Find where the given text appears and provide that cell's center as [X, Y] coordinate. 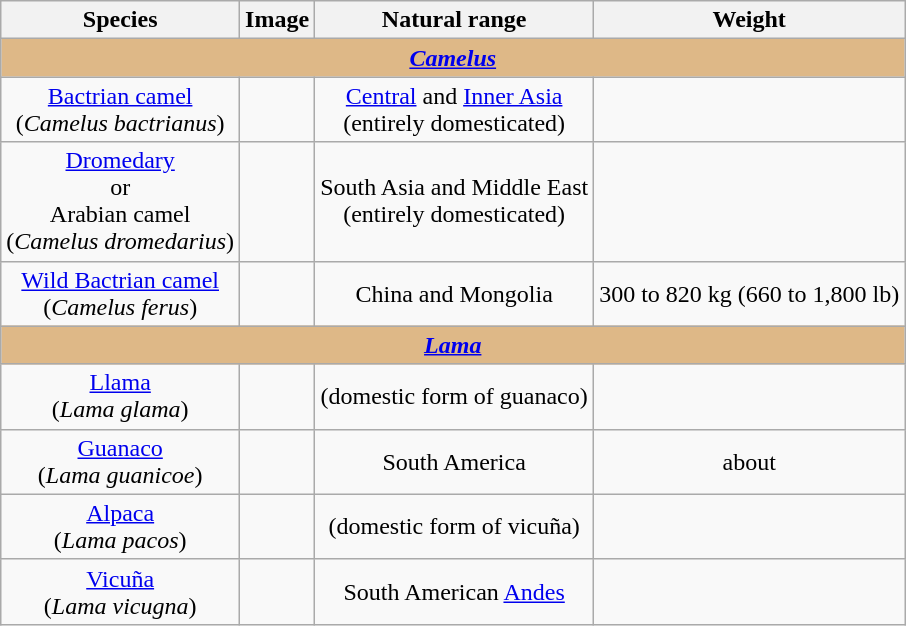
Wild Bactrian camel(Camelus ferus) [120, 294]
South Asia and Middle East(entirely domesticated) [454, 202]
Image [278, 20]
(domestic form of vicuña) [454, 526]
Alpaca(Lama pacos) [120, 526]
Bactrian camel(Camelus bactrianus) [120, 110]
Weight [750, 20]
South America [454, 462]
China and Mongolia [454, 294]
Central and Inner Asia(entirely domesticated) [454, 110]
Camelus [453, 58]
about [750, 462]
Llama(Lama glama) [120, 396]
Lama [453, 345]
DromedaryorArabian camel(Camelus dromedarius) [120, 202]
(domestic form of guanaco) [454, 396]
300 to 820 kg (660 to 1,800 lb) [750, 294]
Guanaco(Lama guanicoe) [120, 462]
Species [120, 20]
South American Andes [454, 592]
Natural range [454, 20]
Vicuña(Lama vicugna) [120, 592]
